Scan for the cell matching the given text and deliver its (x, y) coordinate at center. 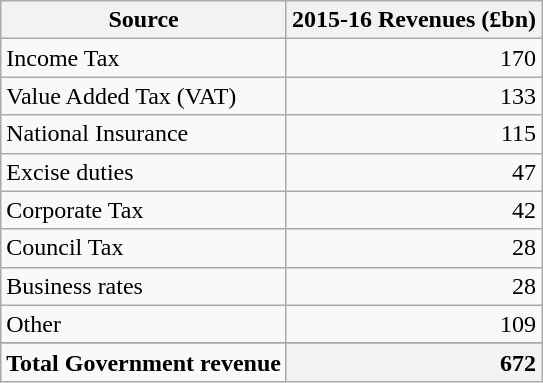
Business rates (144, 286)
Other (144, 324)
109 (414, 324)
Value Added Tax (VAT) (144, 96)
Income Tax (144, 58)
133 (414, 96)
National Insurance (144, 134)
47 (414, 172)
42 (414, 210)
Total Government revenue (144, 362)
Source (144, 20)
Corporate Tax (144, 210)
115 (414, 134)
2015-16 Revenues (£bn) (414, 20)
Excise duties (144, 172)
170 (414, 58)
Council Tax (144, 248)
672 (414, 362)
